Search for the cell housing the specified text and yield its [x, y] center coordinate. 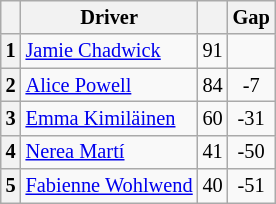
5 [11, 186]
-7 [252, 85]
60 [213, 118]
41 [213, 152]
91 [213, 51]
Emma Kimiläinen [110, 118]
Driver [110, 17]
2 [11, 85]
Gap [252, 17]
-31 [252, 118]
Jamie Chadwick [110, 51]
4 [11, 152]
3 [11, 118]
84 [213, 85]
Fabienne Wohlwend [110, 186]
-51 [252, 186]
1 [11, 51]
Alice Powell [110, 85]
-50 [252, 152]
Nerea Martí [110, 152]
40 [213, 186]
